Find where the given text appears and provide that cell's center as [x, y] coordinate. 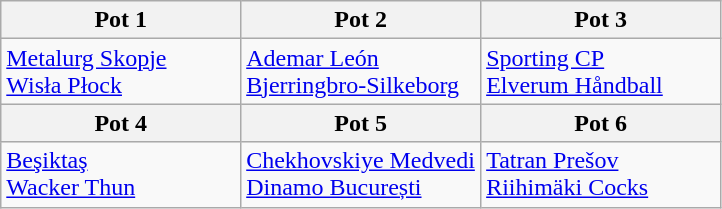
Metalurg Skopje Wisła Płock [121, 72]
Beşiktaş Wacker Thun [121, 174]
Pot 3 [601, 20]
Pot 6 [601, 123]
Pot 4 [121, 123]
Pot 1 [121, 20]
Chekhovskiye Medvedi Dinamo București [361, 174]
Tatran Prešov Riihimäki Cocks [601, 174]
Sporting CP Elverum Håndball [601, 72]
Pot 2 [361, 20]
Ademar León Bjerringbro-Silkeborg [361, 72]
Pot 5 [361, 123]
